Find where the given text appears and provide that cell's center as [x, y] coordinate. 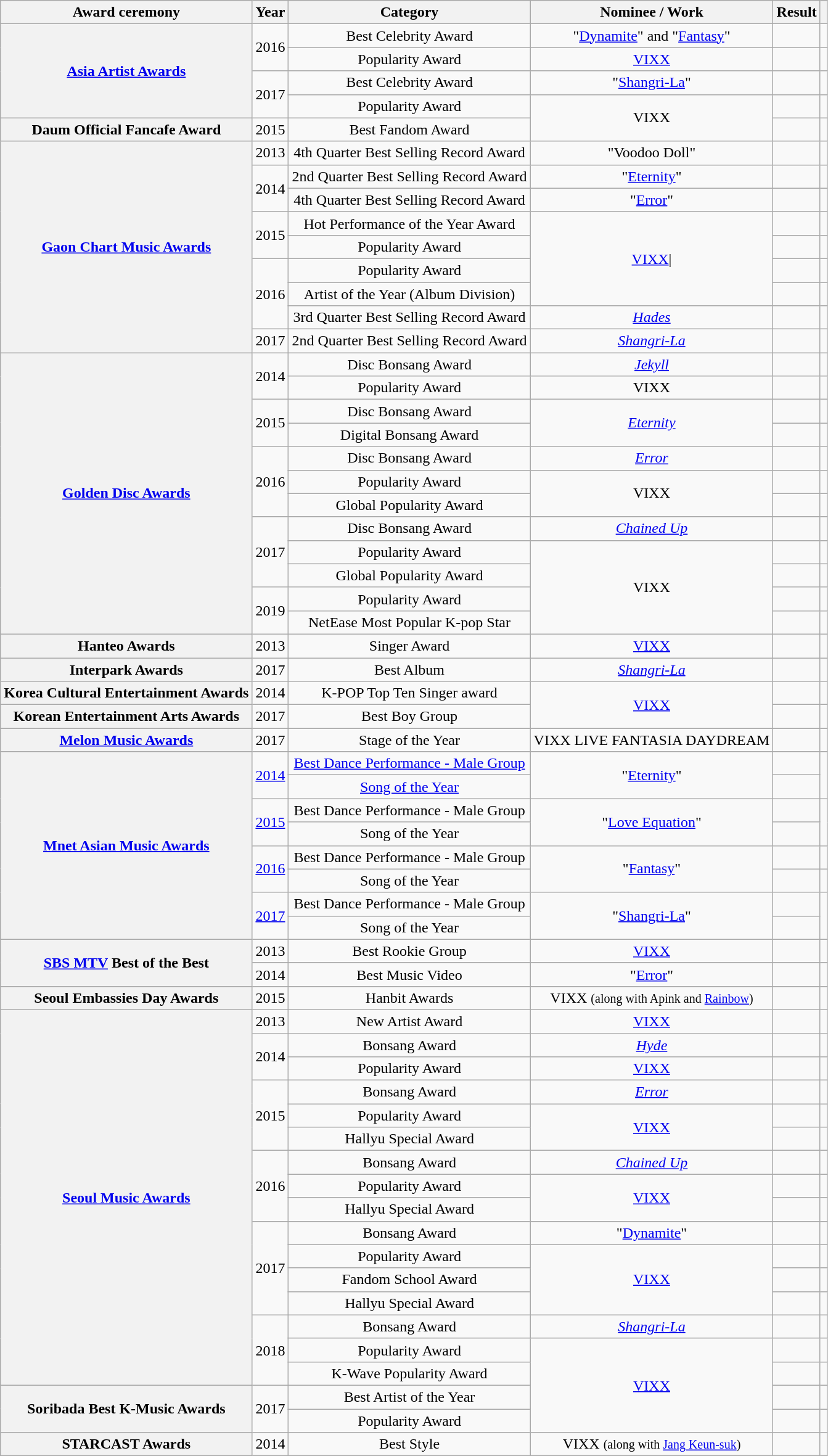
Golden Disc Awards [126, 493]
Korean Entertainment Arts Awards [126, 717]
K-POP Top Ten Singer award [409, 693]
Year [270, 12]
Best Style [409, 1444]
Best Rookie Group [409, 951]
Nominee / Work [652, 12]
Artist of the Year (Album Division) [409, 294]
Gaon Chart Music Awards [126, 247]
Korea Cultural Entertainment Awards [126, 693]
Seoul Music Awards [126, 1198]
VIXX (along with Jang Keun-suk) [652, 1444]
Hades [652, 318]
K-Wave Popularity Award [409, 1373]
Melon Music Awards [126, 740]
Best Boy Group [409, 717]
Seoul Embassies Day Awards [126, 998]
"Fantasy" [652, 869]
Daum Official Fancafe Award [126, 130]
Digital Bonsang Award [409, 435]
Hyde [652, 1045]
VIXX (along with Apink and Rainbow) [652, 998]
Award ceremony [126, 12]
Stage of the Year [409, 740]
"Voodoo Doll" [652, 153]
3rd Quarter Best Selling Record Award [409, 318]
Soribada Best K-Music Awards [126, 1409]
Eternity [652, 423]
Interpark Awards [126, 669]
Hanbit Awards [409, 998]
2019 [270, 611]
"Dynamite" [652, 1233]
VIXX LIVE FANTASIA DAYDREAM [652, 740]
New Artist Award [409, 1021]
Best Artist of the Year [409, 1397]
NetEase Most Popular K-pop Star [409, 622]
Jekyll [652, 364]
VIXX| [652, 258]
Best Fandom Award [409, 130]
Best Music Video [409, 974]
"Love Equation" [652, 822]
2018 [270, 1350]
STARCAST Awards [126, 1444]
Asia Artist Awards [126, 71]
Hot Performance of the Year Award [409, 223]
Result [797, 12]
Best Album [409, 669]
Fandom School Award [409, 1280]
Mnet Asian Music Awards [126, 845]
Category [409, 12]
SBS MTV Best of the Best [126, 963]
"Dynamite" and "Fantasy" [652, 36]
Hanteo Awards [126, 646]
Singer Award [409, 646]
